Pinpoint the cell where the given text exists, returning its [X, Y] midpoint coordinate. 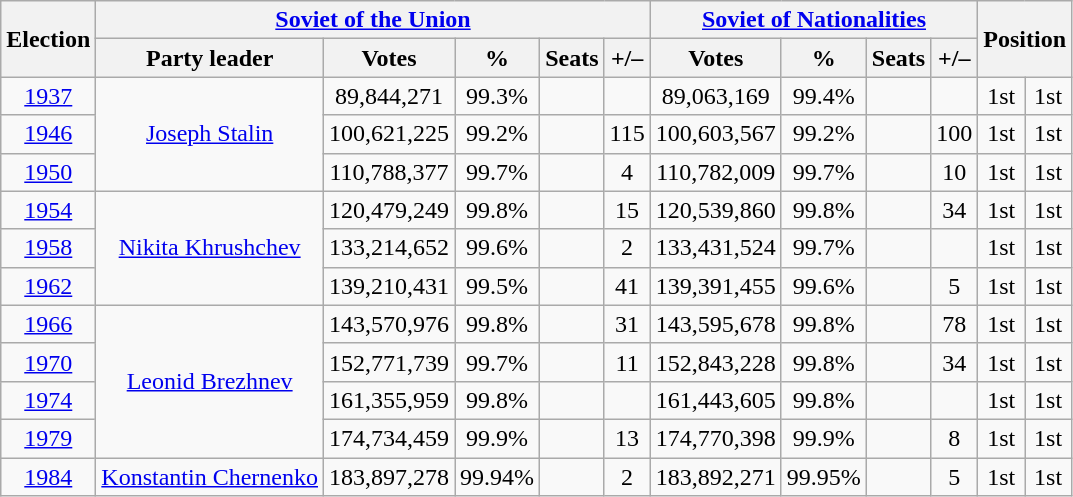
120,479,249 [390, 210]
Soviet of Nationalities [814, 20]
Nikita Khrushchev [210, 248]
Joseph Stalin [210, 134]
Election [48, 39]
143,570,976 [390, 324]
174,734,459 [390, 438]
133,431,524 [716, 248]
120,539,860 [716, 210]
Position [1025, 39]
143,595,678 [716, 324]
1946 [48, 134]
139,391,455 [716, 286]
99.5% [498, 286]
174,770,398 [716, 438]
1974 [48, 400]
1958 [48, 248]
133,214,652 [390, 248]
183,892,271 [716, 477]
10 [954, 172]
1970 [48, 362]
15 [627, 210]
161,355,959 [390, 400]
99.4% [824, 96]
11 [627, 362]
100,621,225 [390, 134]
183,897,278 [390, 477]
1937 [48, 96]
99.94% [498, 477]
89,063,169 [716, 96]
89,844,271 [390, 96]
1950 [48, 172]
100 [954, 134]
1962 [48, 286]
1966 [48, 324]
4 [627, 172]
110,788,377 [390, 172]
139,210,431 [390, 286]
100,603,567 [716, 134]
99.3% [498, 96]
41 [627, 286]
13 [627, 438]
1954 [48, 210]
8 [954, 438]
31 [627, 324]
110,782,009 [716, 172]
Soviet of the Union [373, 20]
Konstantin Chernenko [210, 477]
1979 [48, 438]
99.95% [824, 477]
161,443,605 [716, 400]
78 [954, 324]
152,771,739 [390, 362]
152,843,228 [716, 362]
Leonid Brezhnev [210, 381]
Party leader [210, 58]
115 [627, 134]
1984 [48, 477]
